Locate the cell with the specified text and output its [X, Y] center coordinate. 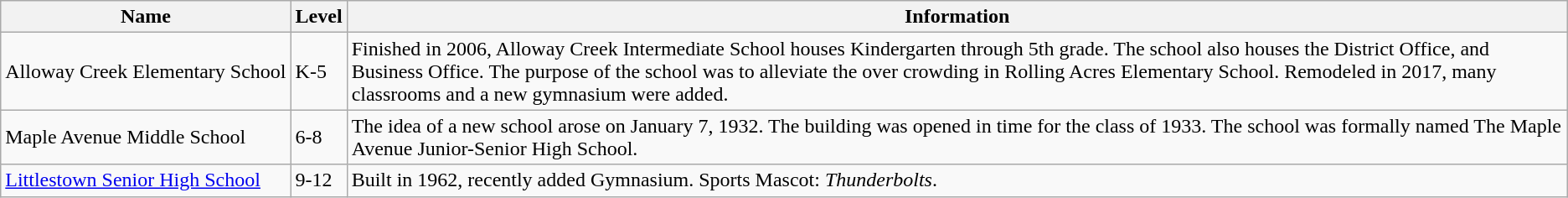
Maple Avenue Middle School [146, 138]
Littlestown Senior High School [146, 180]
9-12 [318, 180]
6-8 [318, 138]
Built in 1962, recently added Gymnasium. Sports Mascot: Thunderbolts. [957, 180]
Alloway Creek Elementary School [146, 71]
Name [146, 17]
Level [318, 17]
K-5 [318, 71]
Information [957, 17]
